Detect which cell encompasses the target text, then output its [x, y] center coordinate. 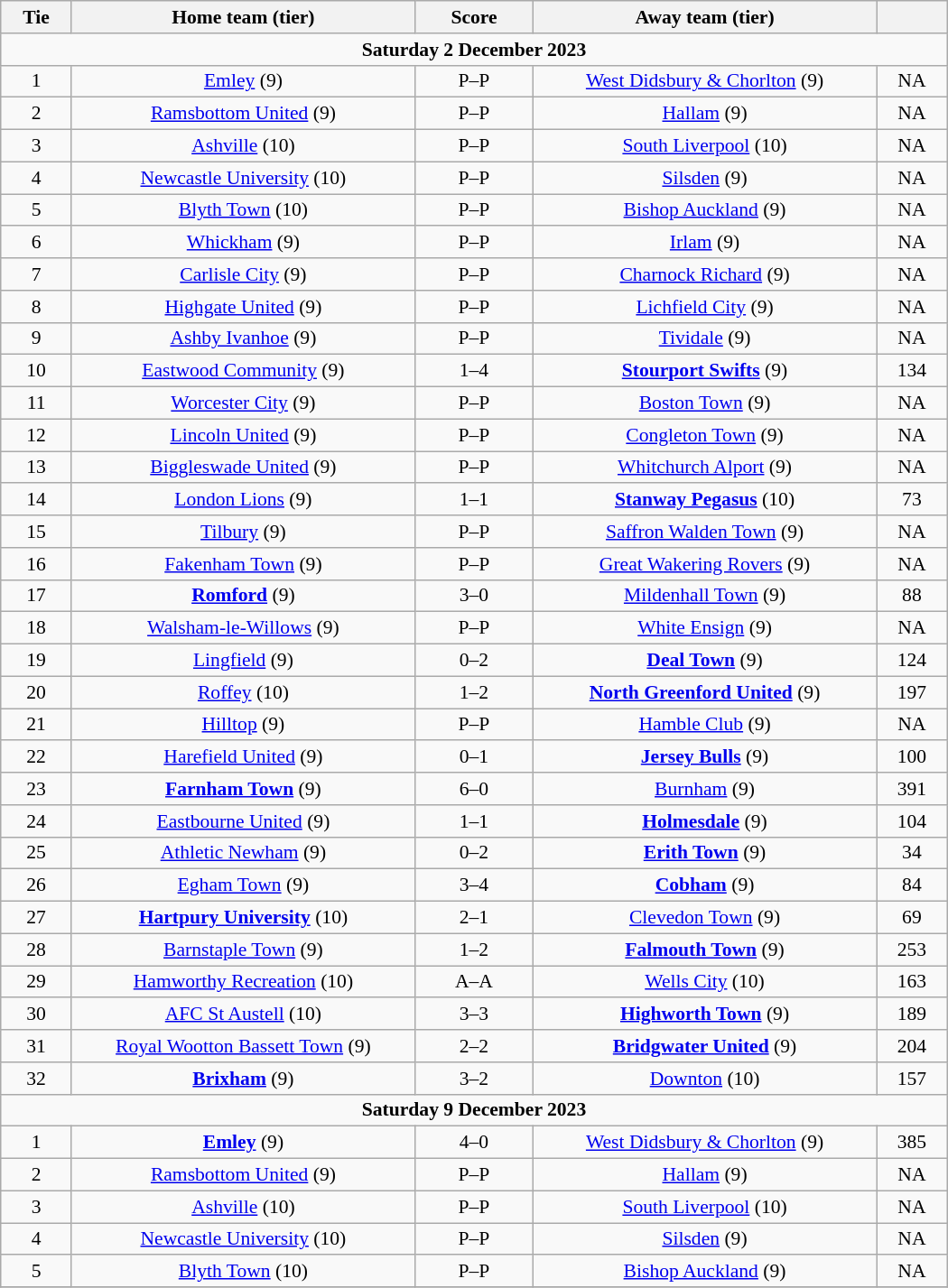
27 [36, 918]
Hartpury University (10) [243, 918]
Brixham (9) [243, 1079]
12 [36, 435]
26 [36, 885]
124 [912, 661]
20 [36, 692]
9 [36, 338]
AFC St Austell (10) [243, 1015]
Wells City (10) [705, 982]
Ashby Ivanhoe (9) [243, 338]
253 [912, 950]
Athletic Newham (9) [243, 853]
Saffron Walden Town (9) [705, 532]
1–4 [473, 371]
163 [912, 982]
Hilltop (9) [243, 725]
Score [473, 17]
100 [912, 757]
3–3 [473, 1015]
24 [36, 821]
2–1 [473, 918]
London Lions (9) [243, 500]
Irlam (9) [705, 243]
28 [36, 950]
88 [912, 596]
Highgate United (9) [243, 307]
Clevedon Town (9) [705, 918]
69 [912, 918]
Walsham-le-Willows (9) [243, 628]
6–0 [473, 789]
4–0 [473, 1143]
3–4 [473, 885]
Farnham Town (9) [243, 789]
Mildenhall Town (9) [705, 596]
Whitchurch Alport (9) [705, 468]
22 [36, 757]
Whickham (9) [243, 243]
Harefield United (9) [243, 757]
Bridgwater United (9) [705, 1046]
19 [36, 661]
Congleton Town (9) [705, 435]
34 [912, 853]
Falmouth Town (9) [705, 950]
391 [912, 789]
Lingfield (9) [243, 661]
A–A [473, 982]
Eastwood Community (9) [243, 371]
18 [36, 628]
Eastbourne United (9) [243, 821]
Biggleswade United (9) [243, 468]
Tie [36, 17]
17 [36, 596]
16 [36, 564]
Tilbury (9) [243, 532]
2–2 [473, 1046]
Fakenham Town (9) [243, 564]
32 [36, 1079]
Hamble Club (9) [705, 725]
6 [36, 243]
Burnham (9) [705, 789]
Carlisle City (9) [243, 274]
25 [36, 853]
30 [36, 1015]
Downton (10) [705, 1079]
Royal Wootton Bassett Town (9) [243, 1046]
14 [36, 500]
11 [36, 403]
Away team (tier) [705, 17]
Charnock Richard (9) [705, 274]
7 [36, 274]
Roffey (10) [243, 692]
Lincoln United (9) [243, 435]
Tividale (9) [705, 338]
Cobham (9) [705, 885]
21 [36, 725]
197 [912, 692]
Saturday 9 December 2023 [474, 1110]
Egham Town (9) [243, 885]
Barnstaple Town (9) [243, 950]
Deal Town (9) [705, 661]
Boston Town (9) [705, 403]
Jersey Bulls (9) [705, 757]
204 [912, 1046]
29 [36, 982]
Worcester City (9) [243, 403]
157 [912, 1079]
13 [36, 468]
Home team (tier) [243, 17]
North Greenford United (9) [705, 692]
Erith Town (9) [705, 853]
Great Wakering Rovers (9) [705, 564]
189 [912, 1015]
3–2 [473, 1079]
3–0 [473, 596]
15 [36, 532]
Highworth Town (9) [705, 1015]
84 [912, 885]
Lichfield City (9) [705, 307]
104 [912, 821]
8 [36, 307]
31 [36, 1046]
Stanway Pegasus (10) [705, 500]
Romford (9) [243, 596]
385 [912, 1143]
Holmesdale (9) [705, 821]
23 [36, 789]
Stourport Swifts (9) [705, 371]
Saturday 2 December 2023 [474, 50]
White Ensign (9) [705, 628]
10 [36, 371]
134 [912, 371]
73 [912, 500]
0–1 [473, 757]
Hamworthy Recreation (10) [243, 982]
